Provide the (X, Y) coordinate of the cell's center where the given text is located.  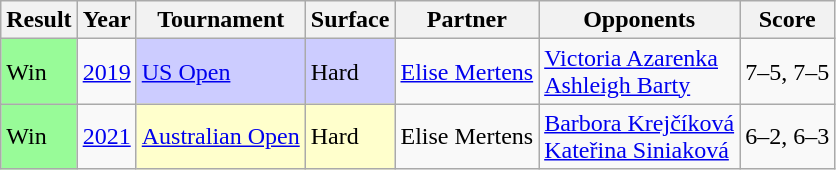
Victoria Azarenka Ashleigh Barty (640, 72)
7–5, 7–5 (788, 72)
US Open (220, 72)
Barbora Krejčíková Kateřina Siniaková (640, 136)
2021 (106, 136)
Australian Open (220, 136)
2019 (106, 72)
Partner (467, 20)
6–2, 6–3 (788, 136)
Score (788, 20)
Result (39, 20)
Year (106, 20)
Opponents (640, 20)
Surface (350, 20)
Tournament (220, 20)
